Determine the [x, y] coordinate at the center of the cell enclosing the given text.  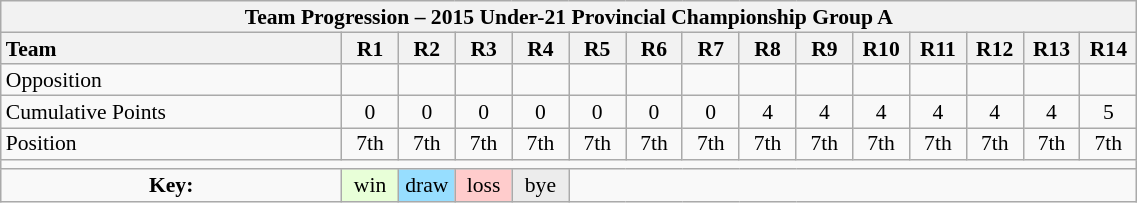
loss [484, 186]
Opposition [172, 81]
R4 [540, 49]
R11 [938, 49]
R13 [1052, 49]
R5 [598, 49]
R2 [426, 49]
R14 [1108, 49]
Position [172, 144]
bye [540, 186]
Cumulative Points [172, 112]
R1 [370, 49]
Team Progression – 2015 Under-21 Provincial Championship Group A [569, 17]
R7 [710, 49]
R10 [882, 49]
Team [172, 49]
R6 [654, 49]
R12 [994, 49]
draw [426, 186]
win [370, 186]
R8 [768, 49]
5 [1108, 112]
R9 [824, 49]
R3 [484, 49]
Key: [172, 186]
